Output the (x, y) coordinate of the center of the cell containing the given text.  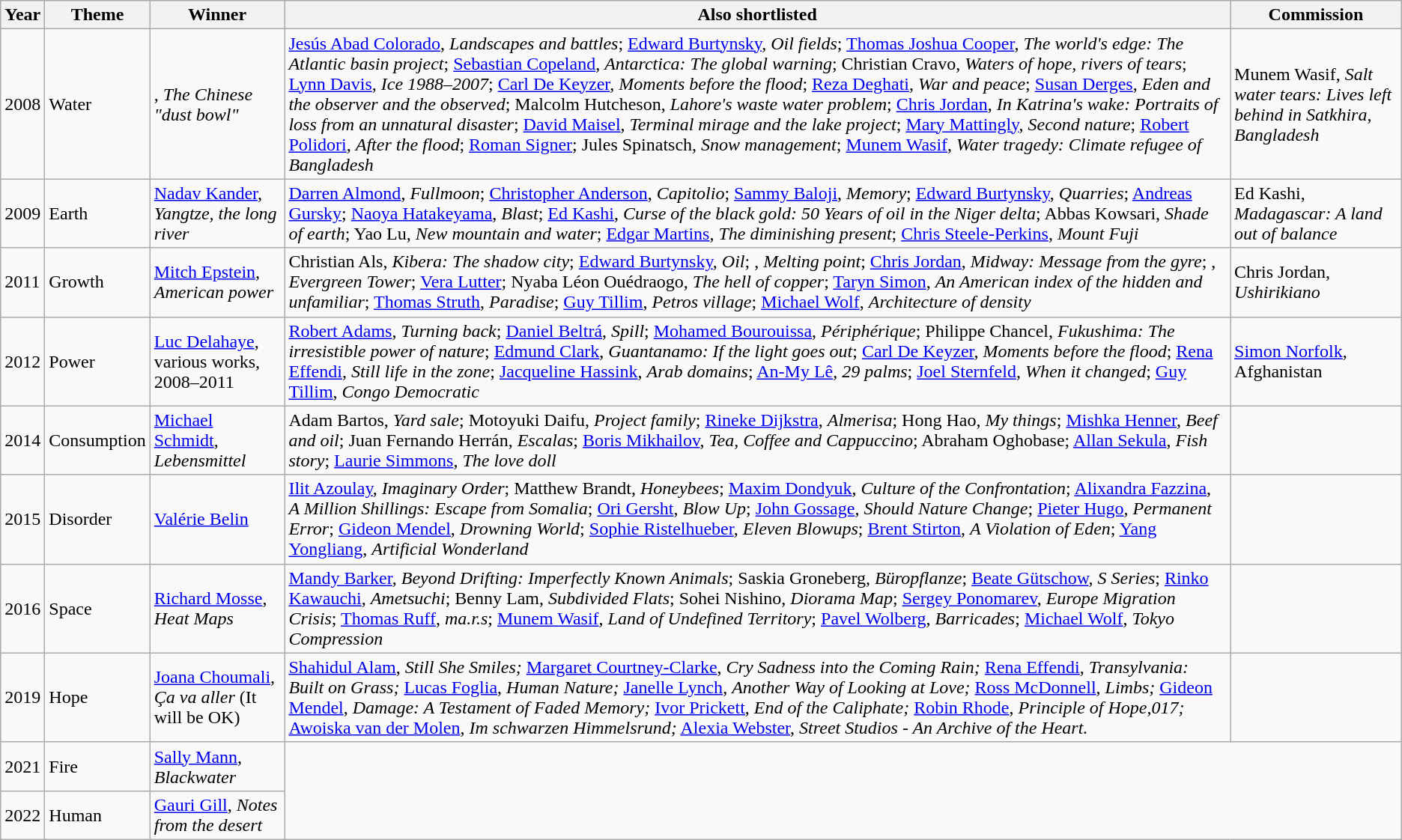
Nadav Kander, Yangtze, the long river (217, 213)
Munem Wasif, Salt water tears: Lives left behind in Satkhira, Bangladesh (1317, 104)
Human (97, 815)
Chris Jordan, Ushirikiano (1317, 282)
Disorder (97, 520)
Winner (217, 15)
Hope (97, 698)
2008 (22, 104)
2019 (22, 698)
Year (22, 15)
Richard Mosse, Heat Maps (217, 608)
Simon Norfolk, Afghanistan (1317, 361)
Power (97, 361)
Water (97, 104)
2015 (22, 520)
, The Chinese "dust bowl" (217, 104)
Mitch Epstein, American power (217, 282)
Commission (1317, 15)
Sally Mann, Blackwater (217, 767)
2009 (22, 213)
Earth (97, 213)
Theme (97, 15)
Ed Kashi, Madagascar: A land out of balance (1317, 213)
2011 (22, 282)
Valérie Belin (217, 520)
Michael Schmidt, Lebensmittel (217, 440)
Also shortlisted (758, 15)
2022 (22, 815)
Luc Delahaye, various works, 2008–2011 (217, 361)
2012 (22, 361)
Joana Choumali, Ça va aller (It will be OK) (217, 698)
2016 (22, 608)
Fire (97, 767)
Growth (97, 282)
Consumption (97, 440)
2014 (22, 440)
Space (97, 608)
Gauri Gill, Notes from the desert (217, 815)
2021 (22, 767)
